Scan for the cell matching the given text and deliver its [x, y] coordinate at center. 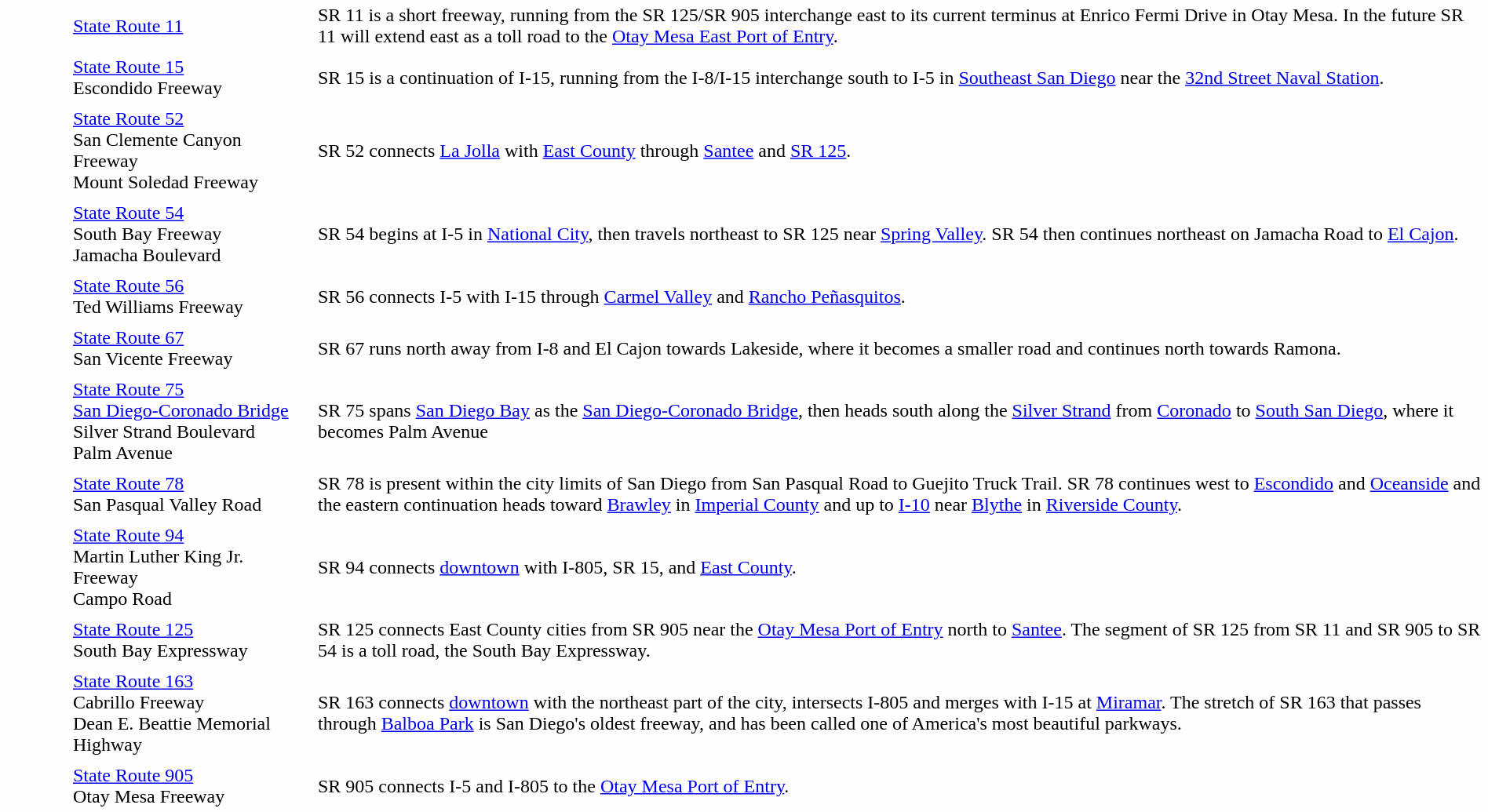
State Route 75San Diego-Coronado BridgeSilver Strand BoulevardPalm Avenue [191, 421]
State Route 163Cabrillo FreewayDean E. Beattie Memorial Highway [191, 713]
State Route 56Ted Williams Freeway [191, 297]
State Route 94Martin Luther King Jr. FreewayCampo Road [191, 567]
State Route 905Otay Mesa Freeway [191, 786]
SR 67 runs north away from I-8 and El Cajon towards Lakeside, where it becomes a smaller road and continues north towards Ramona. [901, 348]
State Route 15Escondido Freeway [191, 78]
State Route 78San Pasqual Valley Road [191, 494]
State Route 54South Bay FreewayJamacha Boulevard [191, 234]
SR 94 connects downtown with I-805, SR 15, and East County. [901, 567]
SR 905 connects I-5 and I-805 to the Otay Mesa Port of Entry. [901, 786]
State Route 11 [191, 26]
State Route 125South Bay Expressway [191, 640]
State Route 52San Clemente Canyon FreewayMount Soledad Freeway [191, 151]
SR 56 connects I-5 with I-15 through Carmel Valley and Rancho Peñasquitos. [901, 297]
SR 52 connects La Jolla with East County through Santee and SR 125. [901, 151]
State Route 67San Vicente Freeway [191, 348]
SR 15 is a continuation of I-15, running from the I-8/I-15 interchange south to I-5 in Southeast San Diego near the 32nd Street Naval Station. [901, 78]
